Pinpoint the cell where the given text exists, returning its [X, Y] midpoint coordinate. 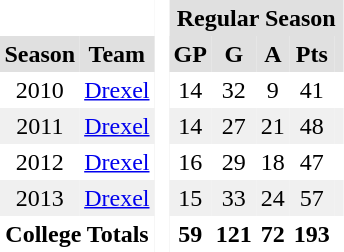
Season [40, 54]
72 [272, 234]
33 [234, 198]
21 [272, 126]
48 [312, 126]
32 [234, 90]
Team [117, 54]
GP [190, 54]
2011 [40, 126]
27 [234, 126]
41 [312, 90]
2012 [40, 162]
24 [272, 198]
193 [312, 234]
29 [234, 162]
16 [190, 162]
Regular Season [256, 18]
2010 [40, 90]
15 [190, 198]
College Totals [77, 234]
121 [234, 234]
A [272, 54]
59 [190, 234]
47 [312, 162]
57 [312, 198]
Pts [312, 54]
2013 [40, 198]
9 [272, 90]
18 [272, 162]
G [234, 54]
